Return (X, Y) of the center of cell containing provided text 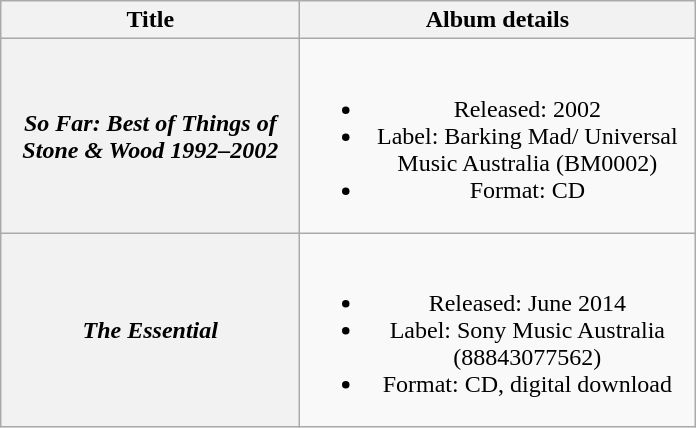
Released: June 2014Label: Sony Music Australia (88843077562)Format: CD, digital download (498, 330)
Title (150, 20)
So Far: Best of Things of Stone & Wood 1992–2002 (150, 136)
Album details (498, 20)
The Essential (150, 330)
Released: 2002Label: Barking Mad/ Universal Music Australia (BM0002)Format: CD (498, 136)
